Extract the (x, y) coordinate from the center of the cell holding the provided text.  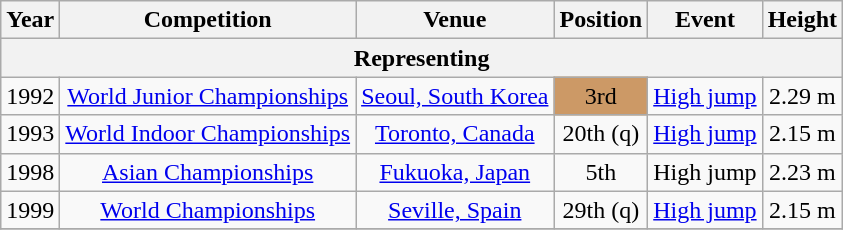
5th (601, 172)
Height (802, 20)
Position (601, 20)
1993 (30, 134)
3rd (601, 96)
World Championships (208, 210)
Representing (422, 58)
World Indoor Championships (208, 134)
2.23 m (802, 172)
1992 (30, 96)
Seville, Spain (455, 210)
Event (705, 20)
Fukuoka, Japan (455, 172)
Seoul, South Korea (455, 96)
Asian Championships (208, 172)
1998 (30, 172)
Year (30, 20)
World Junior Championships (208, 96)
29th (q) (601, 210)
1999 (30, 210)
Venue (455, 20)
Toronto, Canada (455, 134)
Competition (208, 20)
2.29 m (802, 96)
20th (q) (601, 134)
